Return (X, Y) of the center of cell containing provided text 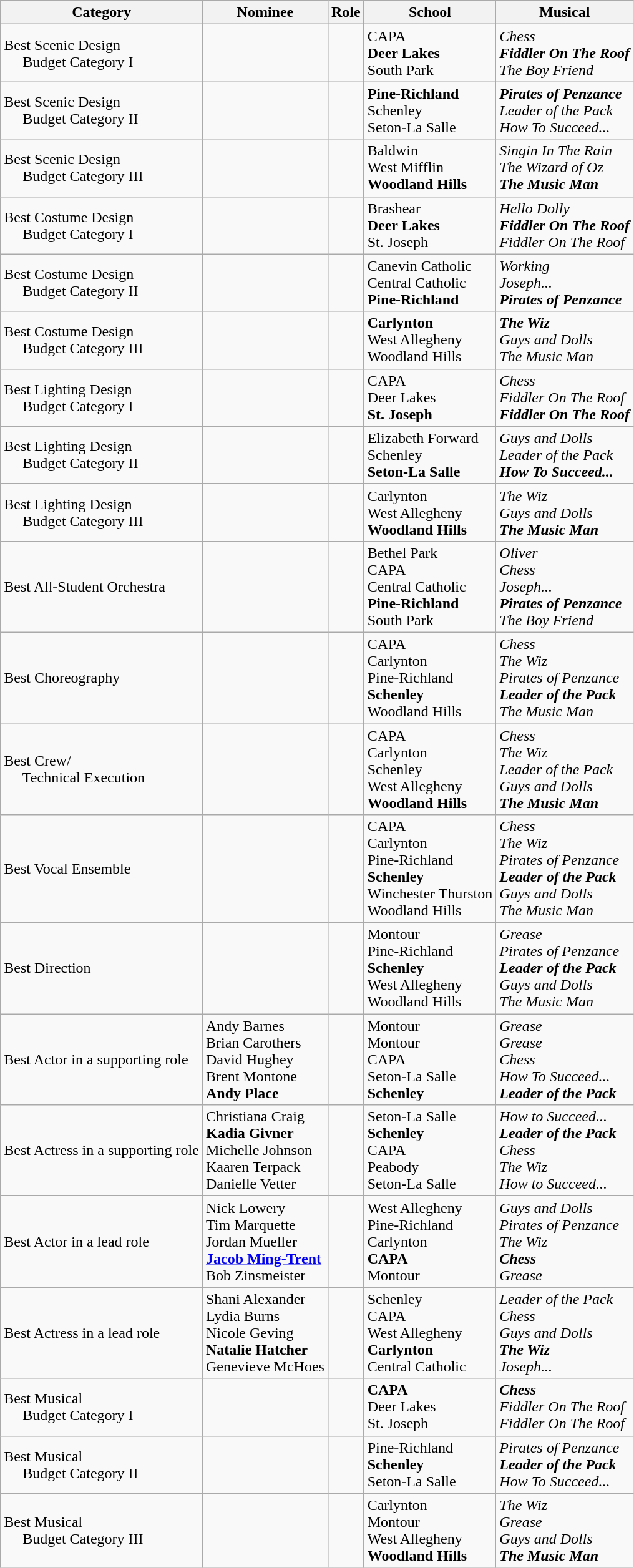
Category (102, 12)
Nick LoweryTim MarquetteJordan MuellerJacob Ming-TrentBob Zinsmeister (265, 1242)
Best Costume Design Budget Category I (102, 225)
Best Actress in a supporting role (102, 1151)
Best Musical Budget Category II (102, 1464)
ChessThe WizLeader of the PackGuys and DollsThe Music Man (565, 769)
ChessThe WizPirates of PenzanceLeader of the PackThe Music Man (565, 678)
GreaseGreaseChessHow To Succeed...Leader of the Pack (565, 1059)
Best Musical Budget Category I (102, 1407)
Canevin CatholicCentral CatholicPine-Richland (430, 283)
SchenleyCAPAWest AlleghenyCarlyntonCentral Catholic (430, 1333)
OliverChessJoseph...Pirates of PenzanceThe Boy Friend (565, 587)
Elizabeth ForwardSchenleySeton-La Salle (430, 455)
Singin In The RainThe Wizard of OzThe Music Man (565, 168)
MontourMontourCAPASeton-La SalleSchenley (430, 1059)
MontourPine-RichlandSchenleyWest AlleghenyWoodland Hills (430, 968)
Role (346, 12)
Best Lighting Design Budget Category III (102, 512)
Best Scenic Design Budget Category II (102, 110)
Best Lighting Design Budget Category I (102, 397)
WorkingJoseph...Pirates of Penzance (565, 283)
GreasePirates of PenzanceLeader of the PackGuys and DollsThe Music Man (565, 968)
BaldwinWest MifflinWoodland Hills (430, 168)
How to Succeed...Leader of the PackChessThe WizHow to Succeed... (565, 1151)
Best Direction (102, 968)
Musical (565, 12)
Best Scenic Design Budget Category III (102, 168)
Best Costume Design Budget Category III (102, 340)
Seton-La SalleSchenleyCAPAPeabodySeton-La Salle (430, 1151)
Best Costume Design Budget Category II (102, 283)
Leader of the PackChessGuys and DollsThe WizJoseph... (565, 1333)
Best Choreography (102, 678)
BrashearDeer LakesSt. Joseph (430, 225)
Christiana CraigKadia GivnerMichelle JohnsonKaaren TerpackDanielle Vetter (265, 1151)
School (430, 12)
Best Actor in a lead role (102, 1242)
CAPACarlyntonPine-RichlandSchenleyWoodland Hills (430, 678)
Guys and DollsLeader of the PackHow To Succeed... (565, 455)
ChessThe WizPirates of PenzanceLeader of the PackGuys and DollsThe Music Man (565, 869)
The WizGreaseGuys and DollsThe Music Man (565, 1530)
CAPACarlyntonSchenleyWest AlleghenyWoodland Hills (430, 769)
ChessFiddler On The RoofThe Boy Friend (565, 53)
Best Vocal Ensemble (102, 869)
Guys and DollsPirates of PenzanceThe WizChessGrease (565, 1242)
Bethel ParkCAPACentral CatholicPine-RichlandSouth Park (430, 587)
CarlyntonMontourWest AlleghenyWoodland Hills (430, 1530)
West AlleghenyPine-RichlandCarlyntonCAPAMontour (430, 1242)
Andy BarnesBrian CarothersDavid HugheyBrent MontoneAndy Place (265, 1059)
Best Actor in a supporting role (102, 1059)
CAPACarlyntonPine-RichlandSchenleyWinchester ThurstonWoodland Hills (430, 869)
Shani AlexanderLydia BurnsNicole GevingNatalie HatcherGenevieve McHoes (265, 1333)
Best Lighting Design Budget Category II (102, 455)
Best Musical Budget Category III (102, 1530)
Best Scenic Design Budget Category I (102, 53)
Best Crew/ Technical Execution (102, 769)
Best All-Student Orchestra (102, 587)
Hello DollyFiddler On The RoofFiddler On The Roof (565, 225)
Nominee (265, 12)
CAPADeer LakesSouth Park (430, 53)
Best Actress in a lead role (102, 1333)
